Detect which cell encompasses the target text, then output its (X, Y) center coordinate. 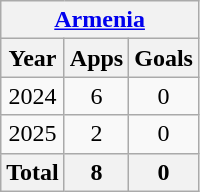
Apps (96, 58)
2024 (33, 96)
Year (33, 58)
6 (96, 96)
2 (96, 134)
2025 (33, 134)
Goals (164, 58)
Total (33, 172)
Armenia (100, 20)
8 (96, 172)
